Identify which cell holds the provided text, then report its [x, y] central coordinate. 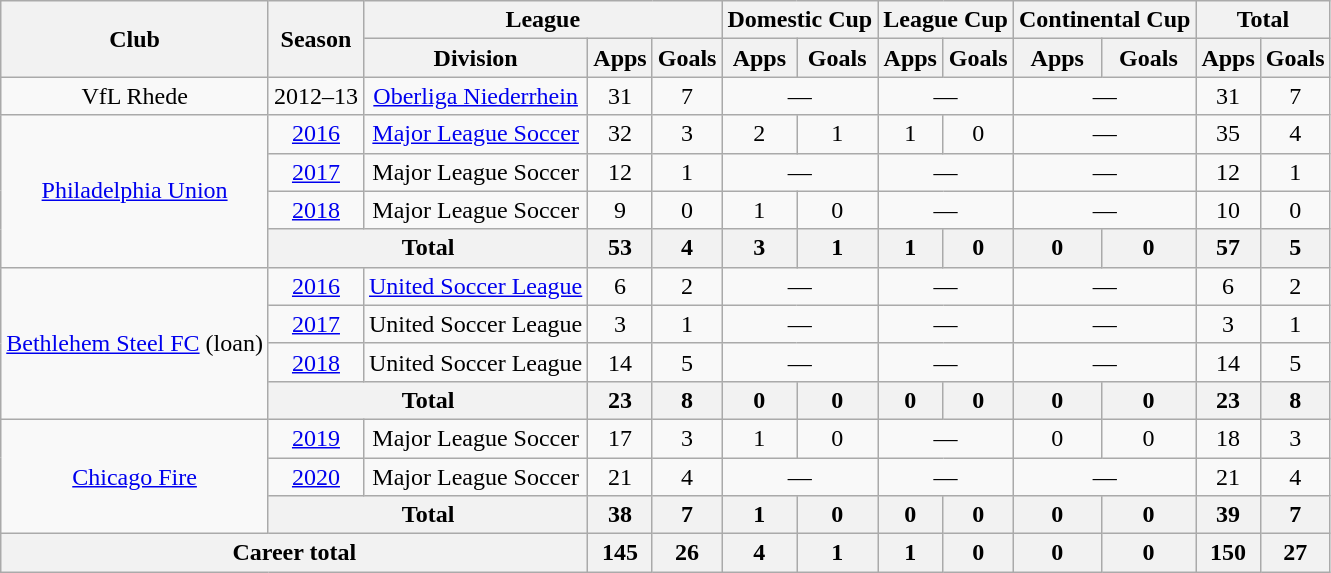
Philadelphia Union [135, 191]
League [542, 20]
Continental Cup [1104, 20]
9 [620, 210]
Chicago Fire [135, 476]
39 [1228, 515]
Career total [294, 553]
Bethlehem Steel FC (loan) [135, 343]
2020 [316, 477]
145 [620, 553]
17 [620, 438]
Season [316, 39]
Domestic Cup [800, 20]
32 [620, 134]
2012–13 [316, 96]
2019 [316, 438]
26 [687, 553]
150 [1228, 553]
Division [475, 58]
VfL Rhede [135, 96]
Oberliga Niederrhein [475, 96]
Club [135, 39]
53 [620, 248]
10 [1228, 210]
18 [1228, 438]
57 [1228, 248]
League Cup [946, 20]
38 [620, 515]
27 [1295, 553]
35 [1228, 134]
